From the cell containing the given text, extract its center point as [X, Y] coordinate. 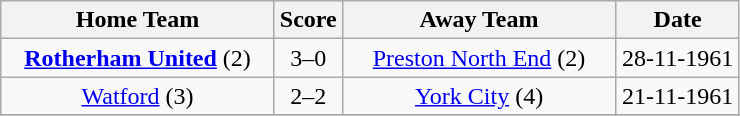
Preston North End (2) [479, 58]
Date [678, 20]
Rotherham United (2) [138, 58]
Score [308, 20]
3–0 [308, 58]
28-11-1961 [678, 58]
21-11-1961 [678, 96]
Home Team [138, 20]
Watford (3) [138, 96]
Away Team [479, 20]
York City (4) [479, 96]
2–2 [308, 96]
